Provide the (x, y) coordinate of the cell's center where the given text is located.  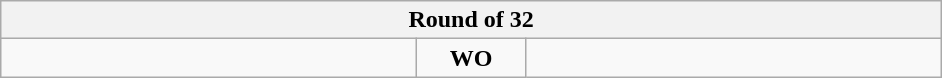
WO (472, 58)
Round of 32 (472, 20)
